For the text-containing cell, return its midpoint in (x, y) coordinate format. 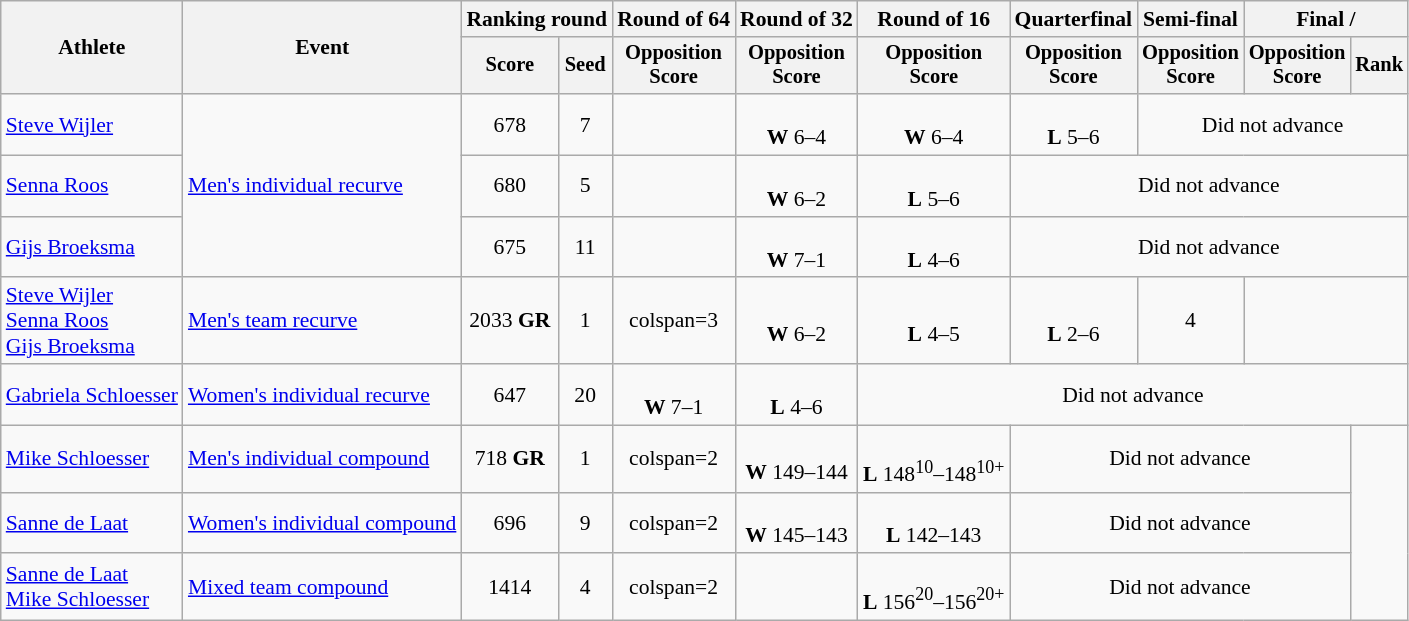
W 145–143 (796, 522)
L 142–143 (934, 522)
675 (510, 248)
Sanne de LaatMike Schloesser (92, 588)
Quarterfinal (1074, 19)
Men's individual compound (322, 460)
Mixed team compound (322, 588)
11 (585, 248)
Athlete (92, 48)
1414 (510, 588)
Sanne de Laat (92, 522)
718 GR (510, 460)
Rank (1379, 66)
L 15620–15620+ (934, 588)
20 (585, 394)
L 4–5 (934, 322)
L 2–6 (1074, 322)
Gabriela Schloesser (92, 394)
colspan=3 (674, 322)
9 (585, 522)
680 (510, 186)
Mike Schloesser (92, 460)
W 149–144 (796, 460)
5 (585, 186)
Round of 64 (674, 19)
Steve Wijler (92, 124)
Senna Roos (92, 186)
Men's team recurve (322, 322)
678 (510, 124)
Steve WijlerSenna RoosGijs Broeksma (92, 322)
Semi-final (1190, 19)
2033 GR (510, 322)
Score (510, 66)
Women's individual compound (322, 522)
Final / (1326, 19)
Gijs Broeksma (92, 248)
Men's individual recurve (322, 186)
Seed (585, 66)
7 (585, 124)
647 (510, 394)
Women's individual recurve (322, 394)
Ranking round (536, 19)
Round of 16 (934, 19)
Event (322, 48)
L 14810–14810+ (934, 460)
696 (510, 522)
Round of 32 (796, 19)
